From the cell containing the given text, extract its center point as [X, Y] coordinate. 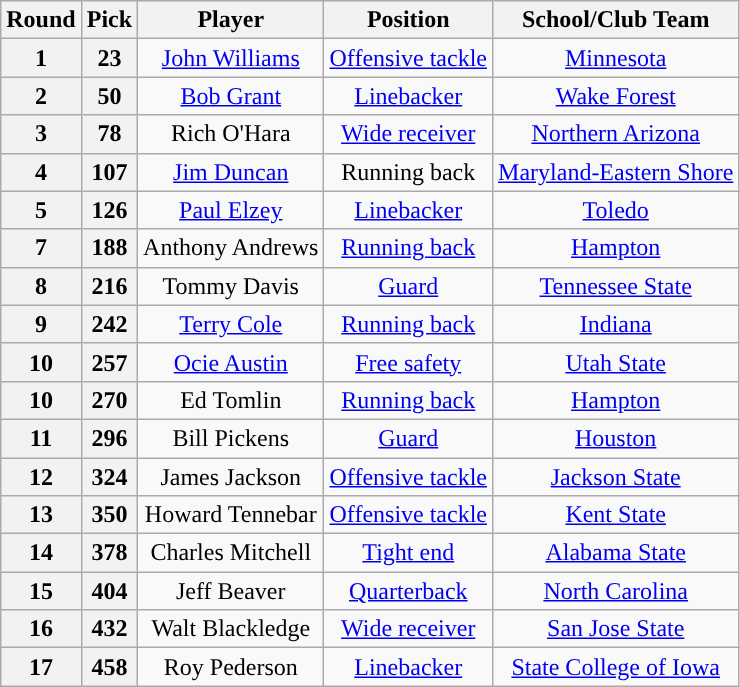
John Williams [231, 58]
Jeff Beaver [231, 591]
Minnesota [616, 58]
Pick [109, 20]
Jim Duncan [231, 172]
1 [41, 58]
324 [109, 477]
242 [109, 324]
7 [41, 248]
School/Club Team [616, 20]
Northern Arizona [616, 134]
296 [109, 438]
Player [231, 20]
17 [41, 667]
North Carolina [616, 591]
78 [109, 134]
458 [109, 667]
4 [41, 172]
5 [41, 210]
Roy Pederson [231, 667]
12 [41, 477]
Charles Mitchell [231, 553]
432 [109, 629]
Kent State [616, 515]
11 [41, 438]
Maryland-Eastern Shore [616, 172]
Free safety [408, 362]
Position [408, 20]
Walt Blackledge [231, 629]
23 [109, 58]
Utah State [616, 362]
Paul Elzey [231, 210]
State College of Iowa [616, 667]
16 [41, 629]
Round [41, 20]
107 [109, 172]
Jackson State [616, 477]
9 [41, 324]
Howard Tennebar [231, 515]
Indiana [616, 324]
350 [109, 515]
2 [41, 96]
Houston [616, 438]
8 [41, 286]
270 [109, 400]
50 [109, 96]
Alabama State [616, 553]
Tennessee State [616, 286]
Wake Forest [616, 96]
Rich O'Hara [231, 134]
Toledo [616, 210]
Quarterback [408, 591]
216 [109, 286]
San Jose State [616, 629]
15 [41, 591]
Ed Tomlin [231, 400]
257 [109, 362]
James Jackson [231, 477]
13 [41, 515]
Tommy Davis [231, 286]
404 [109, 591]
Bill Pickens [231, 438]
378 [109, 553]
Tight end [408, 553]
Ocie Austin [231, 362]
3 [41, 134]
126 [109, 210]
188 [109, 248]
Anthony Andrews [231, 248]
Bob Grant [231, 96]
14 [41, 553]
Terry Cole [231, 324]
